Provide the (X, Y) coordinate of the cell's center where the given text is located.  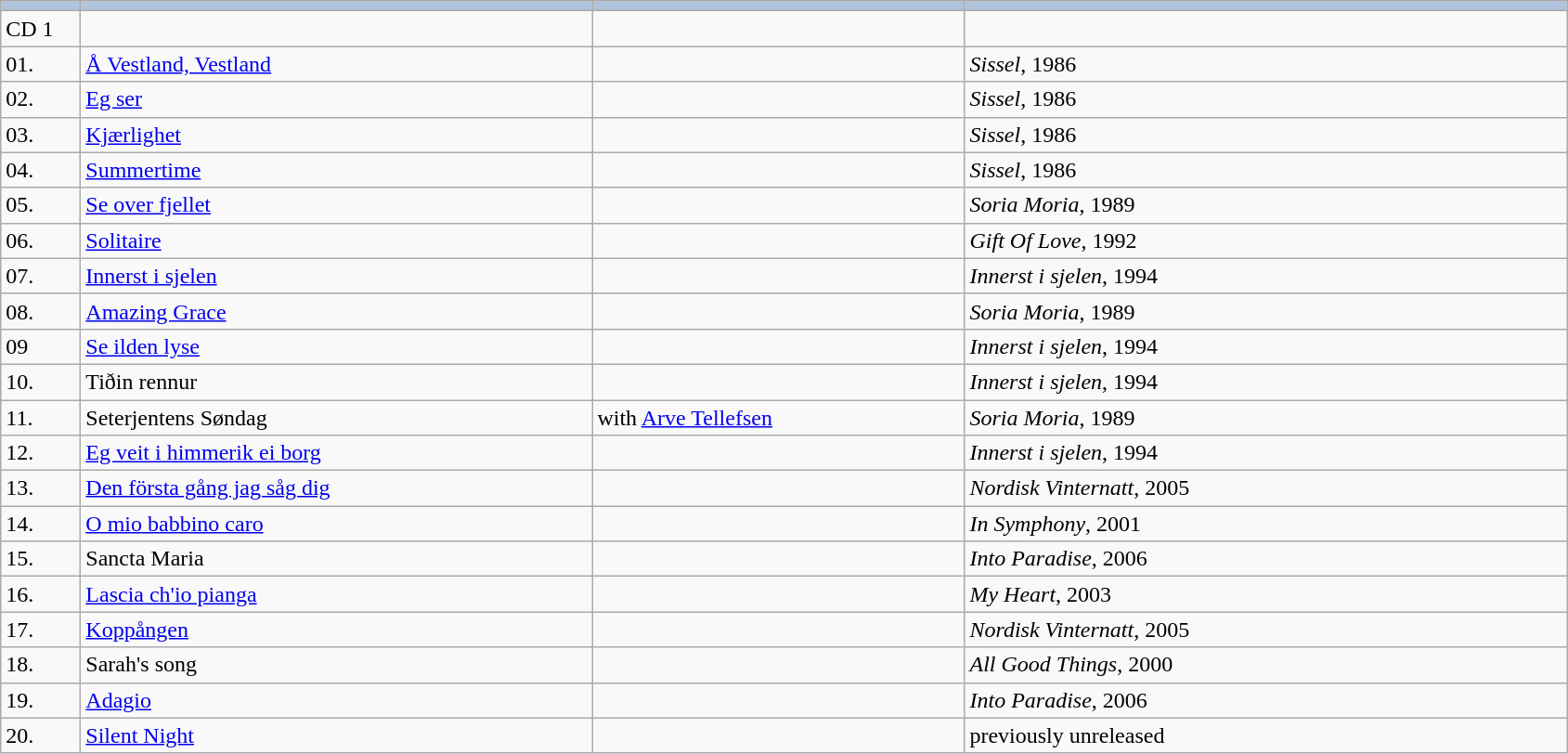
06. (41, 240)
CD 1 (41, 29)
Sancta Maria (336, 559)
Amazing Grace (336, 311)
16. (41, 594)
Den första gång jag såg dig (336, 488)
15. (41, 559)
19. (41, 700)
previously unreleased (1266, 735)
Innerst i sjelen (336, 276)
09 (41, 346)
Solitaire (336, 240)
08. (41, 311)
My Heart, 2003 (1266, 594)
Se over fjellet (336, 205)
01. (41, 64)
Sarah's song (336, 665)
02. (41, 99)
Se ilden lyse (336, 346)
Adagio (336, 700)
20. (41, 735)
Tiðin rennur (336, 382)
Kjærlighet (336, 135)
Eg ser (336, 99)
18. (41, 665)
Summertime (336, 170)
13. (41, 488)
17. (41, 630)
12. (41, 453)
Å Vestland, Vestland (336, 64)
O mio babbino caro (336, 524)
Seterjentens Søndag (336, 417)
07. (41, 276)
03. (41, 135)
Gift Of Love, 1992 (1266, 240)
14. (41, 524)
05. (41, 205)
11. (41, 417)
Lascia ch'io pianga (336, 594)
04. (41, 170)
All Good Things, 2000 (1266, 665)
Eg veit i himmerik ei borg (336, 453)
10. (41, 382)
Silent Night (336, 735)
with Arve Tellefsen (778, 417)
Koppången (336, 630)
In Symphony, 2001 (1266, 524)
